Locate the cell with the specified text and output its [x, y] center coordinate. 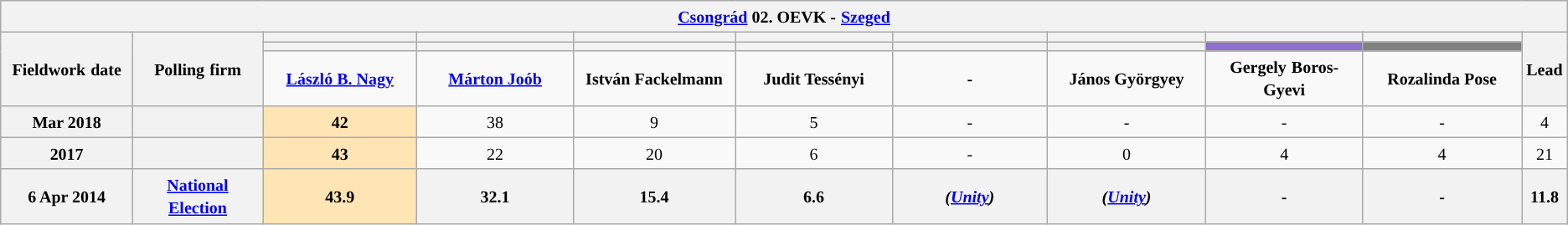
43.9 [340, 196]
32.1 [495, 196]
László B. Nagy [340, 79]
6.6 [814, 196]
István Fackelmann [654, 79]
22 [495, 153]
National Election [198, 196]
Mar 2018 [67, 121]
6 Apr 2014 [67, 196]
Polling firm [198, 69]
2017 [67, 153]
43 [340, 153]
Fieldwork date [67, 69]
János Györgyey [1127, 79]
Judit Tessényi [814, 79]
6 [814, 153]
38 [495, 121]
21 [1545, 153]
Márton Joób [495, 79]
9 [654, 121]
42 [340, 121]
Csongrád 02. OEVK - Szeged [784, 17]
20 [654, 153]
15.4 [654, 196]
11.8 [1545, 196]
Lead [1545, 69]
Gergely Boros-Gyevi [1285, 79]
0 [1127, 153]
5 [814, 121]
Rozalinda Pose [1442, 79]
